Detect which cell encompasses the target text, then output its [x, y] center coordinate. 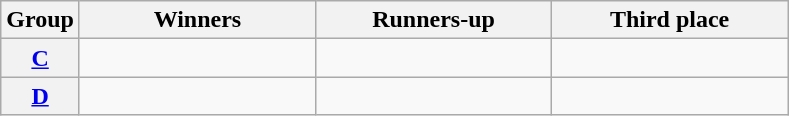
Third place [670, 20]
D [40, 96]
Winners [197, 20]
C [40, 58]
Runners-up [433, 20]
Group [40, 20]
